Return [X, Y] of the center of cell containing provided text 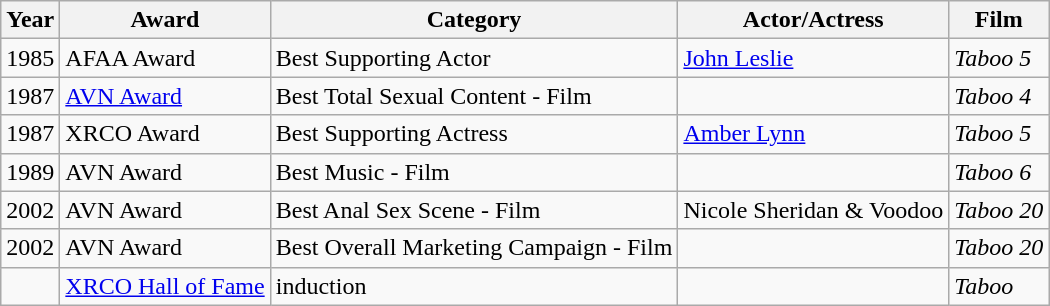
Film [999, 20]
Best Music - Film [474, 172]
Best Anal Sex Scene - Film [474, 210]
Year [30, 20]
induction [474, 286]
Best Supporting Actor [474, 58]
Nicole Sheridan & Voodoo [814, 210]
XRCO Award [165, 134]
Actor/Actress [814, 20]
Best Total Sexual Content - Film [474, 96]
1985 [30, 58]
Best Overall Marketing Campaign - Film [474, 248]
John Leslie [814, 58]
Category [474, 20]
Amber Lynn [814, 134]
Taboo 6 [999, 172]
AFAA Award [165, 58]
Best Supporting Actress [474, 134]
Taboo [999, 286]
XRCO Hall of Fame [165, 286]
1989 [30, 172]
Taboo 4 [999, 96]
Award [165, 20]
